Return the (x, y) coordinate for the center point of the cell that contains the specified text.  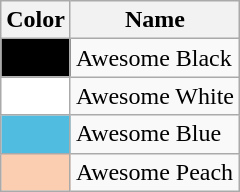
Name (154, 20)
Awesome Black (154, 58)
Awesome Peach (154, 172)
Color (36, 20)
Awesome White (154, 96)
Awesome Blue (154, 134)
